Locate the cell with the specified text and output its [x, y] center coordinate. 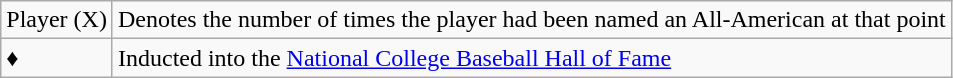
♦ [57, 58]
Player (X) [57, 20]
Inducted into the National College Baseball Hall of Fame [532, 58]
Denotes the number of times the player had been named an All-American at that point [532, 20]
